Search for the cell housing the specified text and yield its (X, Y) center coordinate. 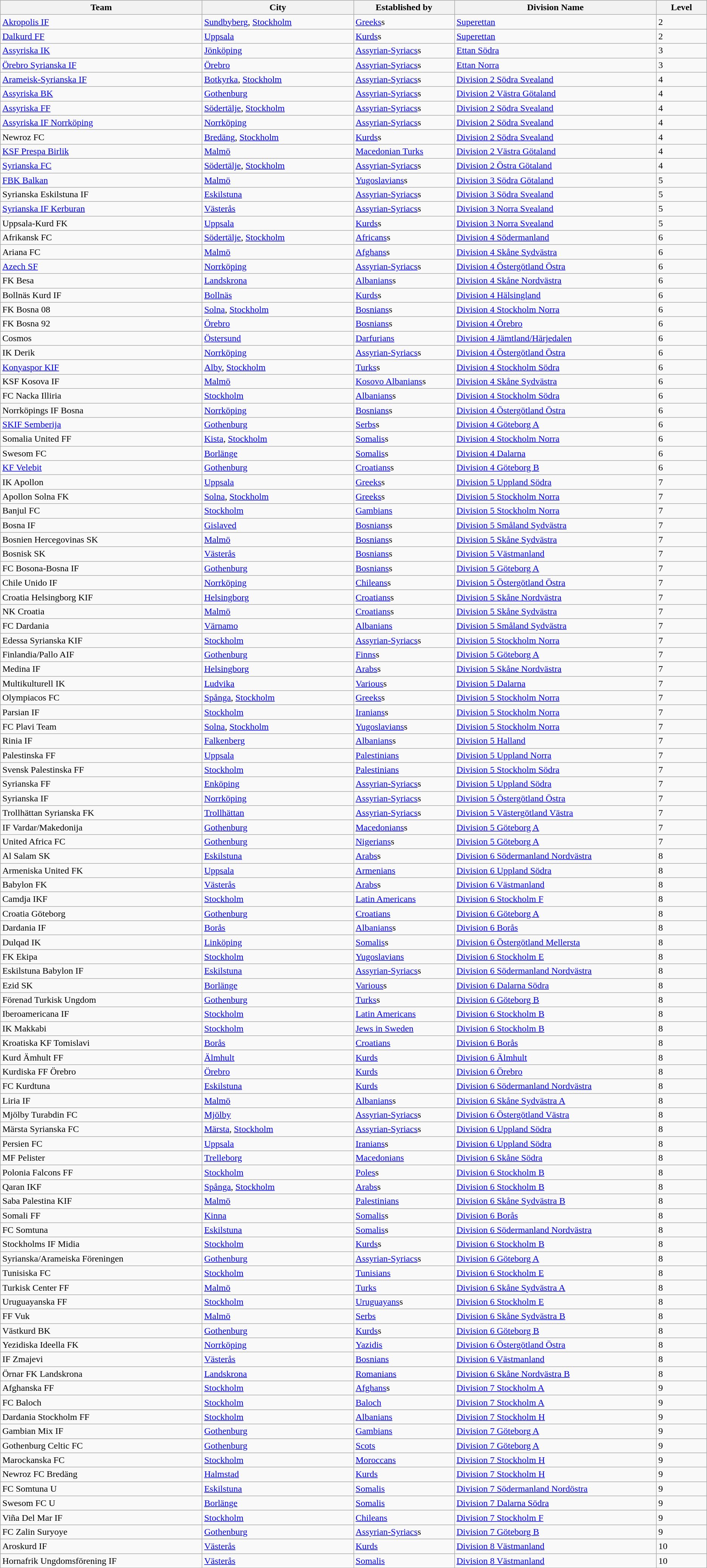
Al Salam SK (101, 856)
Chile Unido IF (101, 583)
Sundbyberg, Stockholm (278, 22)
Dalkurd FF (101, 36)
Division 4 Dalarna (555, 453)
Division 6 Dalarna Södra (555, 985)
Yezidiska Ideella FK (101, 1345)
NK Croatia (101, 611)
Romanians (404, 1374)
Rinia IF (101, 741)
City (278, 8)
FK Ekipa (101, 957)
Trollhättan (278, 813)
Bredäng, Stockholm (278, 137)
Marockanska FC (101, 1460)
Jews in Sweden (404, 1028)
FC Zalin Suryoye (101, 1532)
Kinna (278, 1215)
Division 5 Halland (555, 741)
Banjul FC (101, 511)
Division Name (555, 8)
Division 4 Skåne Nordvästra (555, 281)
Macedonianss (404, 827)
Assyriska FF (101, 108)
Division 7 Göteborg B (555, 1532)
Bollnäs (278, 295)
Division 4 Örebro (555, 324)
Kurd Ämhult FF (101, 1057)
Kroatiska KF Tomislavi (101, 1043)
Division 4 Göteborg B (555, 468)
Uruguayanska FF (101, 1302)
Ettan Norra (555, 65)
Liria IF (101, 1101)
Division 5 Uppland Norra (555, 755)
Iberoamericana IF (101, 1014)
Division 6 Älmhult (555, 1057)
SKIF Semberija (101, 425)
FK Besa (101, 281)
Swesom FC U (101, 1503)
Division 6 Östergötland Västra (555, 1115)
Finlandia/Pallo AIF (101, 655)
Division 5 Västergötland Västra (555, 813)
Ezid SK (101, 985)
Division 5 Västmanland (555, 554)
Africanss (404, 238)
United Africa FC (101, 841)
Division 6 Östergötland Mellersta (555, 942)
IF Zmajevi (101, 1359)
Linköping (278, 942)
Norrköpings IF Bosna (101, 410)
Falkenberg (278, 741)
FC Plavi Team (101, 727)
Östersund (278, 338)
Bosnisk SK (101, 554)
Turks (404, 1287)
Västkurd BK (101, 1330)
Värnamo (278, 626)
Division 3 Södra Svealand (555, 195)
FBK Balkan (101, 180)
Armeniska United FK (101, 870)
Division 2 Östra Götaland (555, 165)
Kosovo Albanianss (404, 381)
Syrianska IF Kerburan (101, 209)
FK Bosna 92 (101, 324)
IK Derik (101, 353)
Bollnäs Kurd IF (101, 295)
Svensk Palestinska FF (101, 770)
Tunisians (404, 1273)
Gislaved (278, 525)
Darfurians (404, 338)
Somalia United FF (101, 439)
FC Kurdtuna (101, 1086)
Cosmos (101, 338)
Trollhättan Syrianska FK (101, 813)
Persien FC (101, 1144)
Division 6 Skåne Södra (555, 1158)
Tunisiska FC (101, 1273)
Division 4 Jämtland/Härjedalen (555, 338)
Edessa Syrianska KIF (101, 640)
FC Nacka Illiria (101, 396)
Newroz FC Bredäng (101, 1474)
Bosnien Hercegovinas SK (101, 540)
Swesom FC (101, 453)
IF Vardar/Makedonija (101, 827)
Division 6 Östergötland Östra (555, 1345)
Assyriska BK (101, 94)
Macedonian Turks (404, 151)
Uruguayanss (404, 1302)
Poless (404, 1172)
Yugoslavians (404, 957)
Förenad Turkisk Ungdom (101, 1000)
Örnar FK Landskrona (101, 1374)
Azech SF (101, 266)
FC Bosona-Bosna IF (101, 568)
Konyaspor KIF (101, 367)
Botkyrka, Stockholm (278, 79)
KSF Prespa Birlik (101, 151)
Akropolis IF (101, 22)
Syrianska Eskilstuna IF (101, 195)
Serbss (404, 425)
Assyriska IK (101, 51)
Division 7 Dalarna Södra (555, 1503)
Örebro Syrianska IF (101, 65)
Stockholms IF Midia (101, 1244)
Ludvika (278, 683)
Division 3 Södra Götaland (555, 180)
Gambian Mix IF (101, 1431)
KSF Kosova IF (101, 381)
Märsta Syrianska FC (101, 1129)
Eskilstuna Babylon IF (101, 971)
Serbs (404, 1316)
Bosna IF (101, 525)
Croatia Göteborg (101, 914)
Somali FF (101, 1215)
Finnss (404, 655)
Team (101, 8)
Trelleborg (278, 1158)
FF Vuk (101, 1316)
Aroskurd IF (101, 1546)
Chileanss (404, 583)
Baloch (404, 1403)
Macedonians (404, 1158)
FC Baloch (101, 1403)
FC Somtuna U (101, 1489)
Qaran IKF (101, 1187)
Dardania IF (101, 928)
FC Dardania (101, 626)
Jönköping (278, 51)
Armenians (404, 870)
Älmhult (278, 1057)
Turkisk Center FF (101, 1287)
Hornafrik Ungdomsförening IF (101, 1561)
Arameisk-Syrianska IF (101, 79)
Polonia Falcons FF (101, 1172)
Chileans (404, 1517)
FC Somtuna (101, 1230)
Division 7 Stockholm F (555, 1517)
Apollon Solna FK (101, 496)
Syrianska IF (101, 798)
Nigerianss (404, 841)
Medina IF (101, 669)
Uppsala-Kurd FK (101, 223)
Kurdiska FF Örebro (101, 1072)
Multikulturell IK (101, 683)
IK Apollon (101, 482)
Ettan Södra (555, 51)
Newroz FC (101, 137)
Yazidis (404, 1345)
Division 5 Dalarna (555, 683)
Division 6 Örebro (555, 1072)
Division 5 Stockholm Södra (555, 770)
Division 4 Hälsingland (555, 295)
Gothenburg Celtic FC (101, 1446)
Bosnians (404, 1359)
Palestinska FF (101, 755)
Scots (404, 1446)
Syrianska/Arameiska Föreningen (101, 1259)
Dulqad IK (101, 942)
Syrianska FC (101, 165)
Afghanska FF (101, 1388)
Croatia Helsingborg KIF (101, 597)
Division 6 Stockholm F (555, 899)
Division 6 Skåne Nordvästra B (555, 1374)
Afrikansk FC (101, 238)
Parsian IF (101, 712)
Viña Del Mar IF (101, 1517)
Level (682, 8)
Moroccans (404, 1460)
Assyriska IF Norrköping (101, 122)
IK Makkabi (101, 1028)
Saba Palestina KIF (101, 1201)
Dardania Stockholm FF (101, 1417)
Kista, Stockholm (278, 439)
FK Bosna 08 (101, 309)
Olympiacos FC (101, 698)
KF Velebit (101, 468)
MF Pelister (101, 1158)
Babylon FK (101, 885)
Ariana FC (101, 252)
Camdja IKF (101, 899)
Halmstad (278, 1474)
Märsta, Stockholm (278, 1129)
Mjölby Turabdin FC (101, 1115)
Division 4 Göteborg A (555, 425)
Enköping (278, 784)
Established by (404, 8)
Alby, Stockholm (278, 367)
Mjölby (278, 1115)
Division 4 Södermanland (555, 238)
Division 7 Södermanland Nordöstra (555, 1489)
Syrianska FF (101, 784)
